Search for the cell housing the specified text and yield its [X, Y] center coordinate. 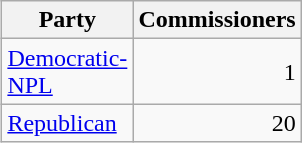
Democratic-NPL [68, 72]
Republican [68, 123]
Party [68, 20]
1 [217, 72]
Commissioners [217, 20]
20 [217, 123]
